Pinpoint the cell where the given text exists, returning its (x, y) midpoint coordinate. 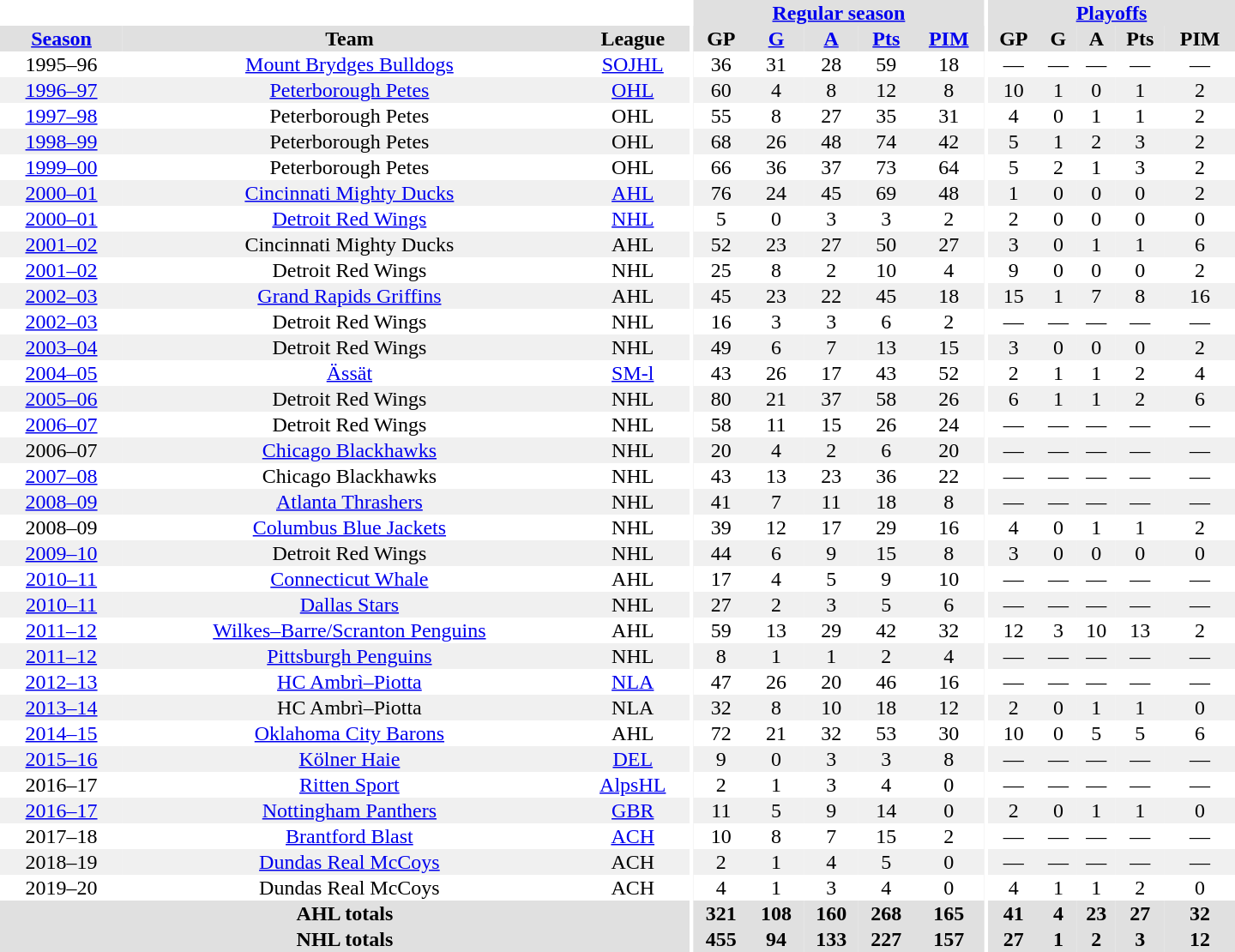
SOJHL (633, 64)
35 (886, 116)
2015–16 (62, 759)
108 (776, 913)
55 (721, 116)
Ässät (350, 373)
2017–18 (62, 836)
49 (721, 347)
AHL totals (345, 913)
321 (721, 913)
68 (721, 142)
Team (350, 39)
2018–19 (62, 862)
66 (721, 167)
94 (776, 939)
1996–97 (62, 90)
73 (886, 167)
157 (949, 939)
64 (949, 167)
2019–20 (62, 888)
60 (721, 90)
80 (721, 399)
46 (886, 682)
1999–00 (62, 167)
1995–96 (62, 64)
76 (721, 193)
69 (886, 193)
165 (949, 913)
Season (62, 39)
Ritten Sport (350, 785)
GBR (633, 810)
Connecticut Whale (350, 579)
Mount Brydges Bulldogs (350, 64)
14 (886, 810)
NHL totals (345, 939)
2007–08 (62, 476)
2009–10 (62, 553)
SM-l (633, 373)
227 (886, 939)
30 (949, 733)
2013–14 (62, 708)
25 (721, 270)
2003–04 (62, 347)
28 (831, 64)
53 (886, 733)
Wilkes–Barre/Scranton Penguins (350, 630)
47 (721, 682)
Regular season (839, 13)
Grand Rapids Griffins (350, 296)
DEL (633, 759)
Kölner Haie (350, 759)
2004–05 (62, 373)
Pittsburgh Penguins (350, 656)
268 (886, 913)
1998–99 (62, 142)
Nottingham Panthers (350, 810)
Dallas Stars (350, 605)
50 (886, 244)
44 (721, 553)
Brantford Blast (350, 836)
160 (831, 913)
Columbus Blue Jackets (350, 527)
Oklahoma City Barons (350, 733)
74 (886, 142)
Atlanta Thrashers (350, 502)
AlpsHL (633, 785)
72 (721, 733)
2005–06 (62, 399)
2014–15 (62, 733)
League (633, 39)
1997–98 (62, 116)
2012–13 (62, 682)
39 (721, 527)
Playoffs (1111, 13)
455 (721, 939)
133 (831, 939)
